For the text-containing cell, return its midpoint in (X, Y) coordinate format. 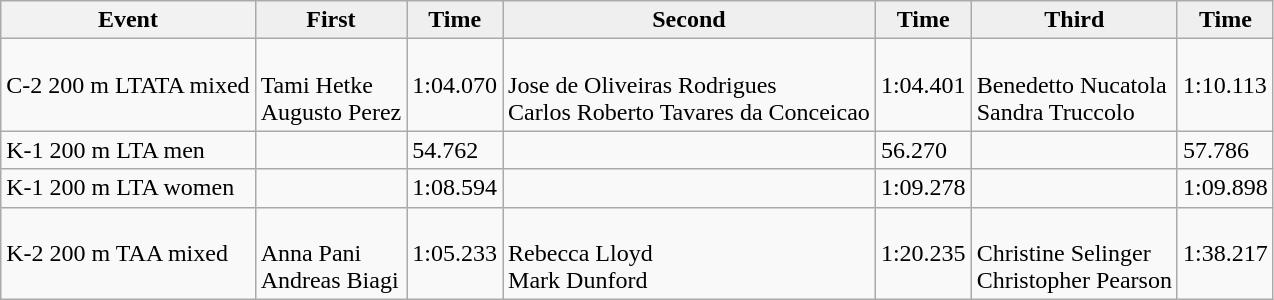
Second (690, 20)
56.270 (923, 150)
1:08.594 (455, 188)
K-2 200 m TAA mixed (128, 253)
Event (128, 20)
Jose de Oliveiras RodriguesCarlos Roberto Tavares da Conceicao (690, 85)
1:09.898 (1225, 188)
Third (1074, 20)
1:09.278 (923, 188)
Rebecca LloydMark Dunford (690, 253)
Anna PaniAndreas Biagi (331, 253)
1:20.235 (923, 253)
1:04.070 (455, 85)
Tami HetkeAugusto Perez (331, 85)
Benedetto NucatolaSandra Truccolo (1074, 85)
First (331, 20)
K-1 200 m LTA men (128, 150)
1:10.113 (1225, 85)
K-1 200 m LTA women (128, 188)
1:05.233 (455, 253)
57.786 (1225, 150)
Christine SelingerChristopher Pearson (1074, 253)
1:04.401 (923, 85)
C-2 200 m LTATA mixed (128, 85)
1:38.217 (1225, 253)
54.762 (455, 150)
